Capture the cell that displays the provided text and extract its [X, Y] central coordinate. 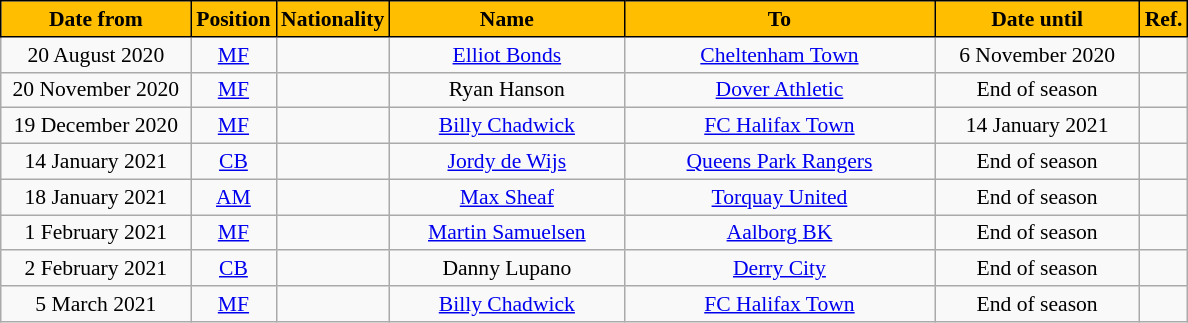
Ryan Hanson [506, 90]
Max Sheaf [506, 197]
Torquay United [779, 197]
Position [234, 19]
20 November 2020 [96, 90]
Derry City [779, 269]
2 February 2021 [96, 269]
Name [506, 19]
AM [234, 197]
Danny Lupano [506, 269]
5 March 2021 [96, 304]
19 December 2020 [96, 126]
Martin Samuelsen [506, 233]
Nationality [332, 19]
Queens Park Rangers [779, 162]
To [779, 19]
Aalborg BK [779, 233]
Ref. [1164, 19]
20 August 2020 [96, 55]
6 November 2020 [1038, 55]
Date from [96, 19]
Dover Athletic [779, 90]
Date until [1038, 19]
Jordy de Wijs [506, 162]
Elliot Bonds [506, 55]
Cheltenham Town [779, 55]
1 February 2021 [96, 233]
18 January 2021 [96, 197]
